Identify which cell holds the provided text, then report its (x, y) central coordinate. 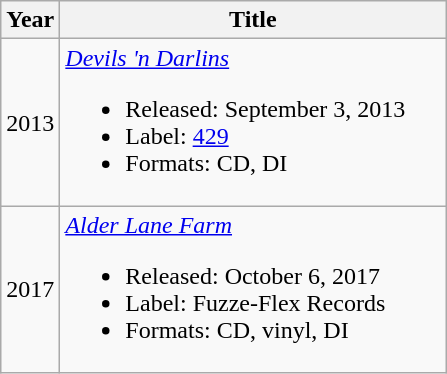
Title (253, 20)
2017 (30, 290)
Year (30, 20)
2013 (30, 122)
Devils 'n DarlinsReleased: September 3, 2013Label: 429Formats: CD, DI (253, 122)
Alder Lane FarmReleased: October 6, 2017Label: Fuzze-Flex RecordsFormats: CD, vinyl, DI (253, 290)
